From the cell containing the given text, extract its center point as [X, Y] coordinate. 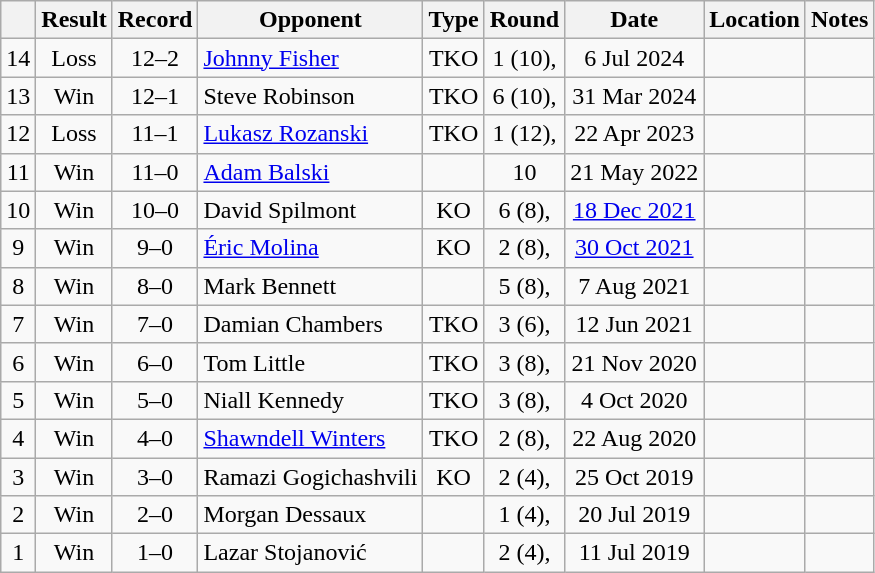
4 [18, 438]
Ramazi Gogichashvili [310, 477]
6 [18, 362]
Date [634, 20]
12–1 [155, 96]
9–0 [155, 248]
Lukasz Rozanski [310, 134]
20 Jul 2019 [634, 515]
6 (8), [524, 210]
Location [755, 20]
8 [18, 286]
13 [18, 96]
14 [18, 58]
12–2 [155, 58]
7 [18, 324]
2–0 [155, 515]
Mark Bennett [310, 286]
12 Jun 2021 [634, 324]
Damian Chambers [310, 324]
Round [524, 20]
Notes [839, 20]
6–0 [155, 362]
Opponent [310, 20]
21 May 2022 [634, 172]
Adam Balski [310, 172]
3–0 [155, 477]
11–1 [155, 134]
4 Oct 2020 [634, 400]
5 [18, 400]
18 Dec 2021 [634, 210]
Tom Little [310, 362]
22 Apr 2023 [634, 134]
Shawndell Winters [310, 438]
7 Aug 2021 [634, 286]
David Spilmont [310, 210]
8–0 [155, 286]
22 Aug 2020 [634, 438]
Type [454, 20]
Record [155, 20]
1 (12), [524, 134]
Niall Kennedy [310, 400]
4–0 [155, 438]
9 [18, 248]
21 Nov 2020 [634, 362]
10–0 [155, 210]
6 Jul 2024 [634, 58]
5 (8), [524, 286]
31 Mar 2024 [634, 96]
Steve Robinson [310, 96]
1 (10), [524, 58]
Johnny Fisher [310, 58]
Lazar Stojanović [310, 553]
25 Oct 2019 [634, 477]
1 [18, 553]
6 (10), [524, 96]
Éric Molina [310, 248]
7–0 [155, 324]
Result [74, 20]
30 Oct 2021 [634, 248]
3 (6), [524, 324]
Morgan Dessaux [310, 515]
11 [18, 172]
12 [18, 134]
2 [18, 515]
5–0 [155, 400]
11 Jul 2019 [634, 553]
1–0 [155, 553]
3 [18, 477]
11–0 [155, 172]
1 (4), [524, 515]
